Find where the given text appears and provide that cell's center as (x, y) coordinate. 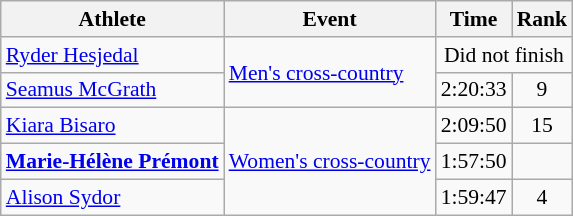
Men's cross-country (330, 72)
Women's cross-country (330, 162)
9 (542, 90)
Time (474, 19)
4 (542, 197)
1:57:50 (474, 162)
Kiara Bisaro (112, 126)
Marie-Hélène Prémont (112, 162)
15 (542, 126)
2:20:33 (474, 90)
Alison Sydor (112, 197)
Event (330, 19)
Rank (542, 19)
Athlete (112, 19)
Seamus McGrath (112, 90)
2:09:50 (474, 126)
1:59:47 (474, 197)
Ryder Hesjedal (112, 55)
Did not finish (504, 55)
